Provide the [x, y] coordinate of the cell's center where the given text is located.  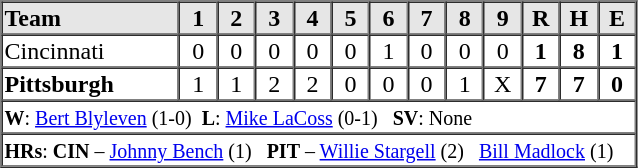
3 [274, 18]
R [541, 18]
6 [388, 18]
Pittsburgh [91, 84]
Team [91, 18]
W: Bert Blyleven (1-0) L: Mike LaCoss (0-1) SV: None [319, 116]
X [503, 84]
5 [350, 18]
H [579, 18]
9 [503, 18]
E [617, 18]
Cincinnati [91, 50]
HRs: CIN – Johnny Bench (1) PIT – Willie Stargell (2) Bill Madlock (1) [319, 150]
4 [312, 18]
